Return the (X, Y) coordinate for the center point of the cell that contains the specified text.  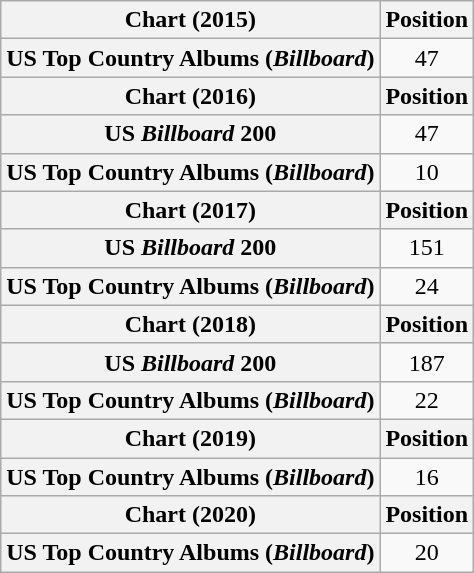
Chart (2016) (190, 96)
151 (427, 248)
22 (427, 400)
187 (427, 362)
20 (427, 553)
16 (427, 477)
Chart (2015) (190, 20)
Chart (2020) (190, 515)
Chart (2018) (190, 324)
Chart (2017) (190, 210)
24 (427, 286)
Chart (2019) (190, 438)
10 (427, 172)
